Return [x, y] of the center of cell containing provided text 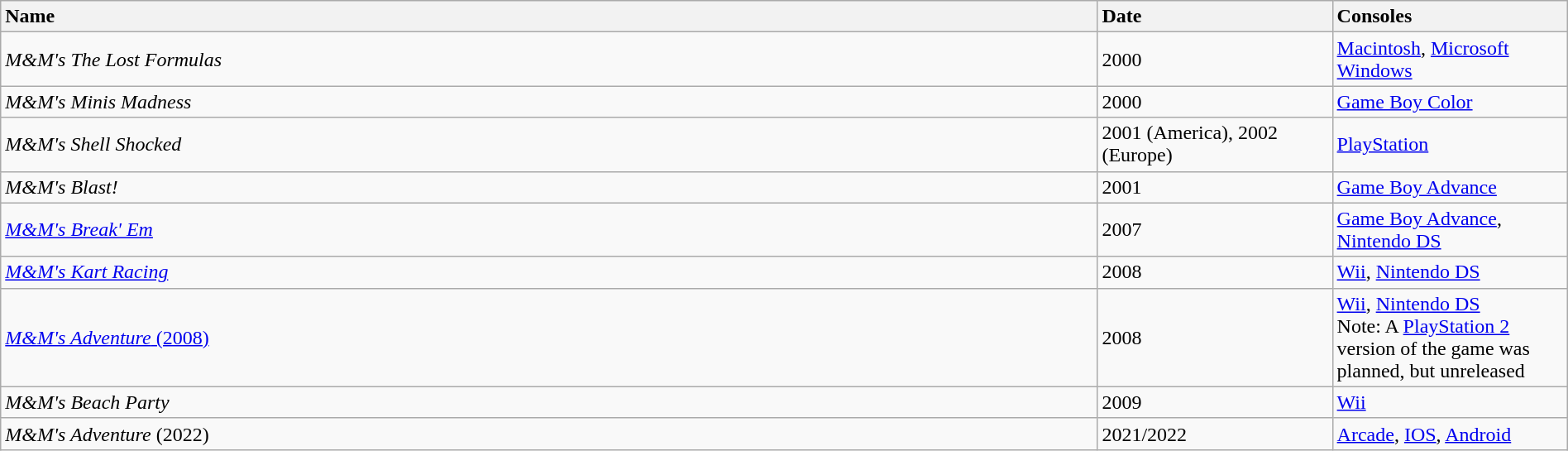
M&M's Minis Madness [549, 102]
2009 [1215, 402]
Arcade, IOS, Android [1450, 434]
M&M's Blast! [549, 187]
2001 [1215, 187]
M&M's Break' Em [549, 230]
Game Boy Advance [1450, 187]
Wii, Nintendo DSNote: A PlayStation 2 version of the game was planned, but unreleased [1450, 338]
2001 (America), 2002 (Europe) [1215, 144]
PlayStation [1450, 144]
M&M's Beach Party [549, 402]
Game Boy Color [1450, 102]
Name [549, 17]
2021/2022 [1215, 434]
Game Boy Advance, Nintendo DS [1450, 230]
Date [1215, 17]
M&M's The Lost Formulas [549, 60]
Macintosh, Microsoft Windows [1450, 60]
M&M's Adventure (2022) [549, 434]
Wii [1450, 402]
M&M's Shell Shocked [549, 144]
Wii, Nintendo DS [1450, 272]
Consoles [1450, 17]
M&M's Kart Racing [549, 272]
2007 [1215, 230]
M&M's Adventure (2008) [549, 338]
